Extract the (X, Y) coordinate from the center of the cell holding the provided text.  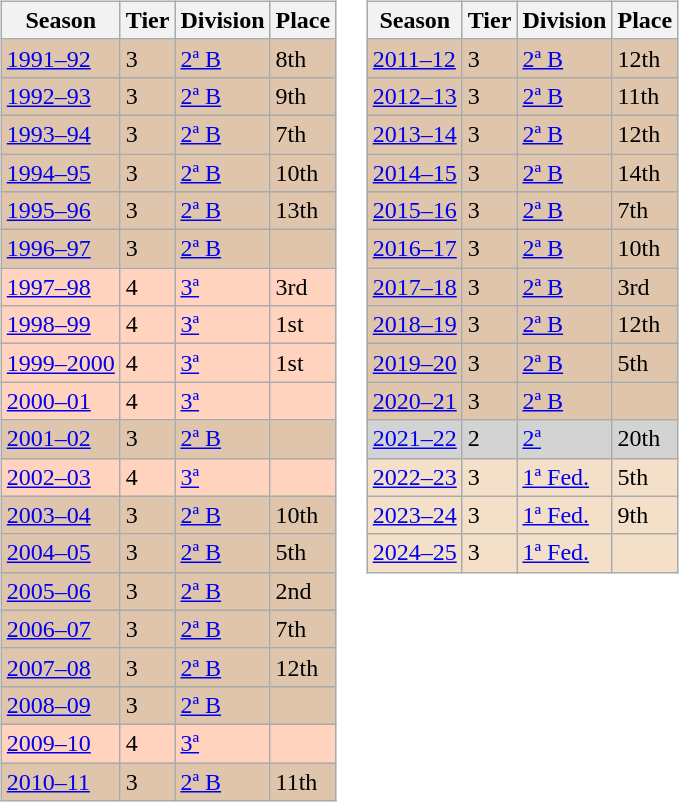
2022–23 (414, 477)
2009–10 (60, 743)
1995–96 (60, 211)
2010–11 (60, 781)
1998–99 (60, 325)
2000–01 (60, 401)
2002–03 (60, 477)
2013–14 (414, 134)
1997–98 (60, 287)
2nd (303, 591)
20th (645, 439)
2ª (564, 439)
13th (303, 211)
1994–95 (60, 173)
1993–94 (60, 134)
2005–06 (60, 591)
2023–24 (414, 515)
2008–09 (60, 705)
2 (490, 439)
1999–2000 (60, 363)
2007–08 (60, 667)
2018–19 (414, 325)
2011–12 (414, 58)
1992–93 (60, 96)
2017–18 (414, 287)
2024–25 (414, 553)
2001–02 (60, 439)
2012–13 (414, 96)
8th (303, 58)
2003–04 (60, 515)
1996–97 (60, 249)
2006–07 (60, 629)
2015–16 (414, 211)
2014–15 (414, 173)
14th (645, 173)
1991–92 (60, 58)
2016–17 (414, 249)
2004–05 (60, 553)
2021–22 (414, 439)
2019–20 (414, 363)
2020–21 (414, 401)
